Pinpoint the cell where the given text exists, returning its (X, Y) midpoint coordinate. 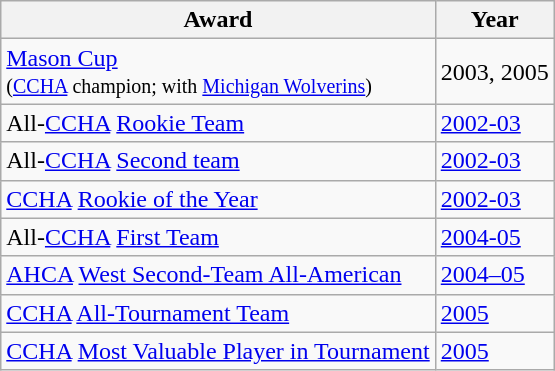
All-CCHA Rookie Team (218, 123)
AHCA West Second-Team All-American (218, 275)
2004-05 (494, 237)
CCHA Most Valuable Player in Tournament (218, 351)
Year (494, 20)
2003, 2005 (494, 72)
Mason Cup (CCHA champion; with Michigan Wolverins) (218, 72)
Award (218, 20)
CCHA Rookie of the Year (218, 199)
All-CCHA First Team (218, 237)
2004–05 (494, 275)
All-CCHA Second team (218, 161)
CCHA All-Tournament Team (218, 313)
